Find where the given text appears and provide that cell's center as [x, y] coordinate. 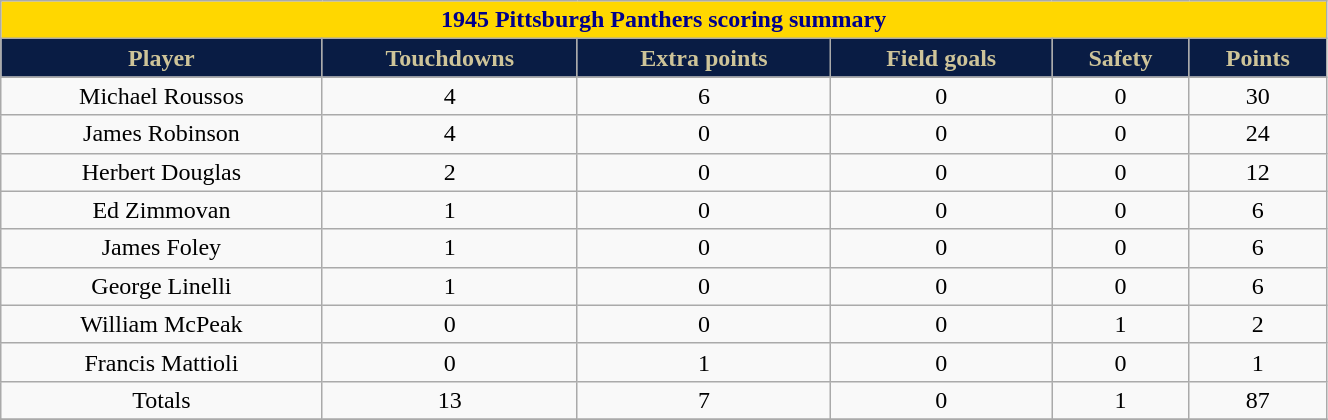
James Robinson [162, 134]
Herbert Douglas [162, 172]
Player [162, 58]
James Foley [162, 248]
30 [1258, 96]
Ed Zimmovan [162, 210]
7 [704, 400]
Field goals [940, 58]
George Linelli [162, 286]
Michael Roussos [162, 96]
12 [1258, 172]
Francis Mattioli [162, 362]
1945 Pittsburgh Panthers scoring summary [664, 20]
13 [450, 400]
Totals [162, 400]
87 [1258, 400]
Safety [1120, 58]
24 [1258, 134]
William McPeak [162, 324]
Touchdowns [450, 58]
Extra points [704, 58]
Points [1258, 58]
